Pinpoint the cell where the given text exists, returning its (X, Y) midpoint coordinate. 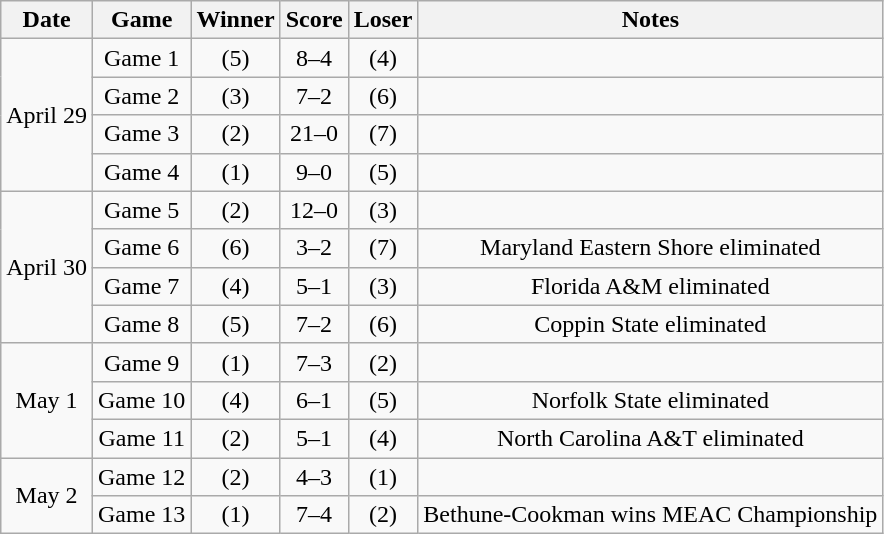
Game 12 (141, 477)
Coppin State eliminated (650, 324)
Florida A&M eliminated (650, 286)
8–4 (314, 58)
7–4 (314, 515)
9–0 (314, 172)
Game 10 (141, 400)
May 2 (47, 496)
Date (47, 20)
4–3 (314, 477)
May 1 (47, 400)
Game 8 (141, 324)
Game 13 (141, 515)
12–0 (314, 210)
Notes (650, 20)
Norfolk State eliminated (650, 400)
North Carolina A&T eliminated (650, 438)
Game 3 (141, 134)
Winner (236, 20)
Game 1 (141, 58)
Game 4 (141, 172)
Game 6 (141, 248)
Game (141, 20)
Game 5 (141, 210)
Bethune-Cookman wins MEAC Championship (650, 515)
3–2 (314, 248)
April 29 (47, 115)
6–1 (314, 400)
April 30 (47, 267)
Maryland Eastern Shore eliminated (650, 248)
Loser (383, 20)
Game 11 (141, 438)
Score (314, 20)
Game 9 (141, 362)
Game 7 (141, 286)
21–0 (314, 134)
7–3 (314, 362)
Game 2 (141, 96)
